For the text-containing cell, return its midpoint in (x, y) coordinate format. 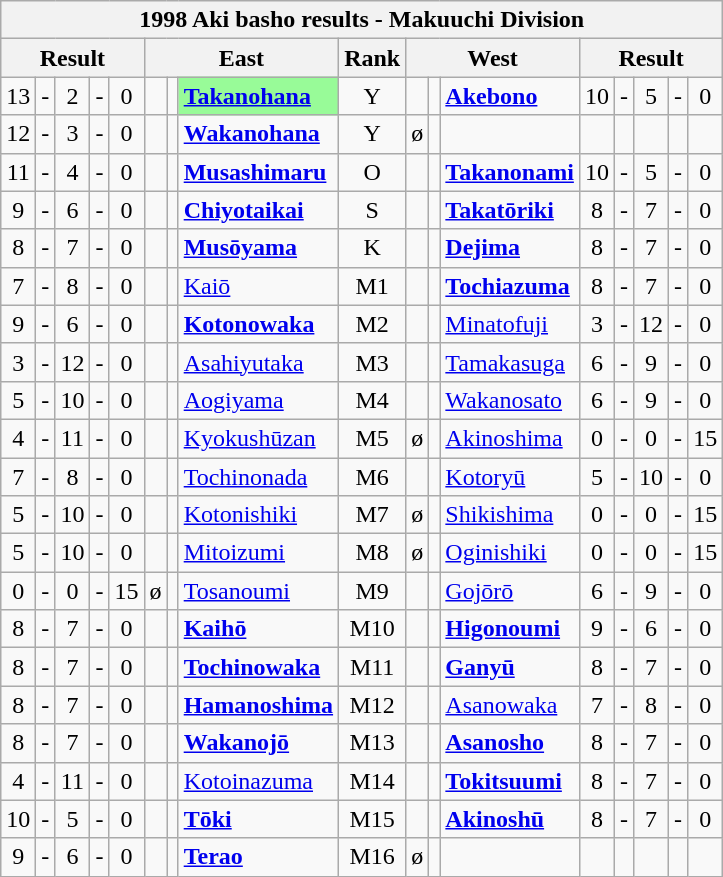
M3 (372, 362)
M12 (372, 705)
M14 (372, 781)
2 (72, 96)
Kotonishiki (258, 515)
M5 (372, 438)
Dejima (510, 248)
Musashimaru (258, 172)
Higonoumi (510, 629)
Takanohana (258, 96)
Ganyū (510, 667)
Akinoshū (510, 819)
Hamanoshima (258, 705)
M4 (372, 400)
Tosanoumi (258, 591)
Akebono (510, 96)
Tōki (258, 819)
Rank (372, 58)
Kotoryū (510, 477)
West (493, 58)
Gojōrō (510, 591)
Tokitsuumi (510, 781)
S (372, 210)
Oginishiki (510, 553)
1998 Aki basho results - Makuuchi Division (362, 20)
M10 (372, 629)
Kaihō (258, 629)
Tamakasuga (510, 362)
M2 (372, 324)
Tochiazuma (510, 286)
M6 (372, 477)
M9 (372, 591)
Musōyama (258, 248)
Wakanojō (258, 743)
K (372, 248)
Kotonowaka (258, 324)
Mitoizumi (258, 553)
Shikishima (510, 515)
Wakanosato (510, 400)
Asanowaka (510, 705)
M13 (372, 743)
Akinoshima (510, 438)
Kaiō (258, 286)
M7 (372, 515)
Wakanohana (258, 134)
Kyokushūzan (258, 438)
Terao (258, 857)
Takanonami (510, 172)
M8 (372, 553)
Takatōriki (510, 210)
M16 (372, 857)
Asanosho (510, 743)
Aogiyama (258, 400)
Tochinonada (258, 477)
M1 (372, 286)
M15 (372, 819)
Minatofuji (510, 324)
O (372, 172)
Chiyotaikai (258, 210)
Asahiyutaka (258, 362)
East (242, 58)
M11 (372, 667)
13 (18, 96)
Kotoinazuma (258, 781)
Tochinowaka (258, 667)
